Determine the [x, y] coordinate at the center of the cell enclosing the given text.  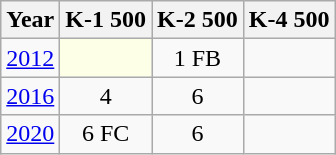
K-4 500 [289, 20]
K-1 500 [106, 20]
Year [30, 20]
2016 [30, 96]
6 FC [106, 134]
K-2 500 [198, 20]
4 [106, 96]
1 FB [198, 58]
2020 [30, 134]
2012 [30, 58]
